From the cell containing the given text, extract its center point as [x, y] coordinate. 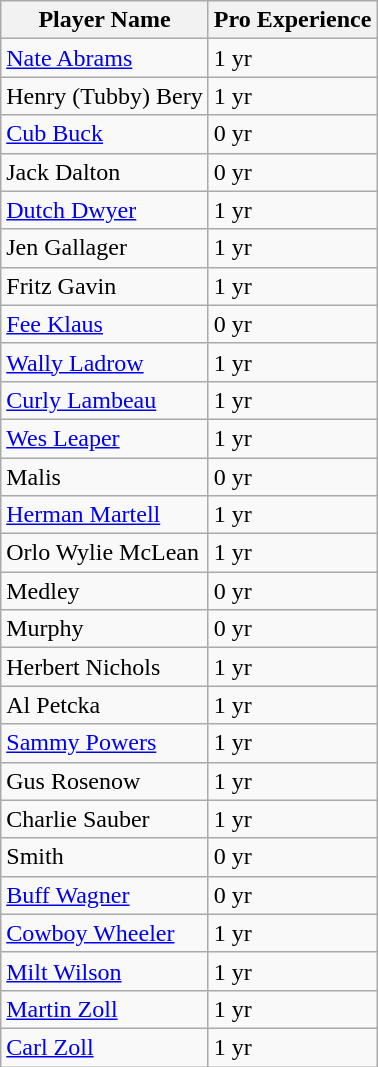
Al Petcka [104, 705]
Buff Wagner [104, 895]
Dutch Dwyer [104, 210]
Henry (Tubby) Bery [104, 96]
Nate Abrams [104, 58]
Milt Wilson [104, 971]
Curly Lambeau [104, 400]
Fee Klaus [104, 324]
Wally Ladrow [104, 362]
Jack Dalton [104, 172]
Malis [104, 477]
Smith [104, 857]
Orlo Wylie McLean [104, 553]
Wes Leaper [104, 438]
Medley [104, 591]
Fritz Gavin [104, 286]
Herbert Nichols [104, 667]
Jen Gallager [104, 248]
Sammy Powers [104, 743]
Charlie Sauber [104, 819]
Cowboy Wheeler [104, 933]
Gus Rosenow [104, 781]
Player Name [104, 20]
Cub Buck [104, 134]
Herman Martell [104, 515]
Murphy [104, 629]
Martin Zoll [104, 1009]
Pro Experience [292, 20]
Carl Zoll [104, 1047]
